Determine the [x, y] coordinate at the center of the cell enclosing the given text.  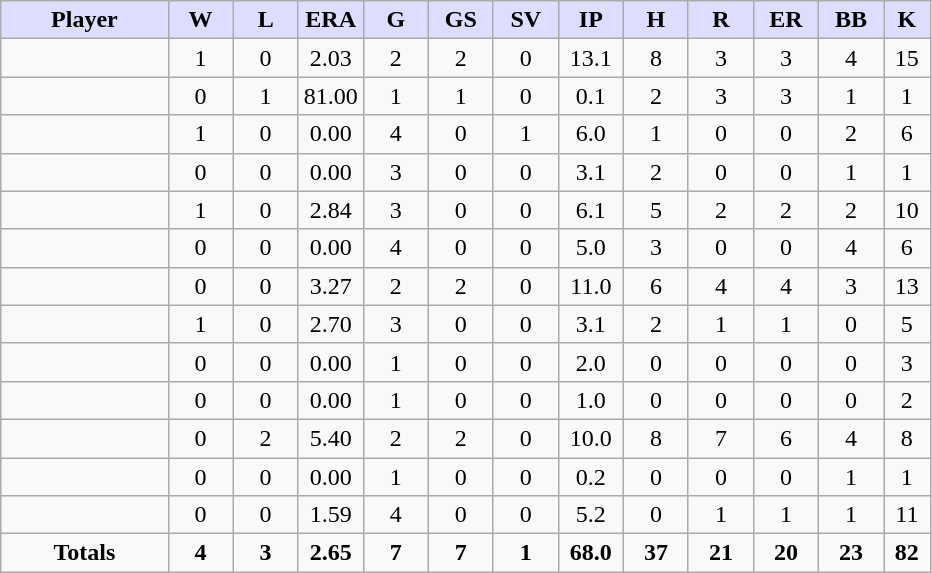
1.0 [590, 400]
20 [786, 553]
2.0 [590, 362]
H [656, 20]
82 [908, 553]
2.65 [330, 553]
37 [656, 553]
2.84 [330, 210]
ER [786, 20]
Totals [84, 553]
6.1 [590, 210]
2.03 [330, 58]
68.0 [590, 553]
11 [908, 515]
21 [720, 553]
2.70 [330, 324]
13 [908, 286]
SV [526, 20]
0.1 [590, 96]
23 [850, 553]
10 [908, 210]
K [908, 20]
G [396, 20]
0.2 [590, 477]
5.40 [330, 438]
W [200, 20]
10.0 [590, 438]
BB [850, 20]
ERA [330, 20]
L [266, 20]
5.0 [590, 248]
Player [84, 20]
11.0 [590, 286]
R [720, 20]
1.59 [330, 515]
IP [590, 20]
15 [908, 58]
3.27 [330, 286]
13.1 [590, 58]
5.2 [590, 515]
6.0 [590, 134]
81.00 [330, 96]
GS [460, 20]
